Provide the [x, y] coordinate of the cell's center where the given text is located.  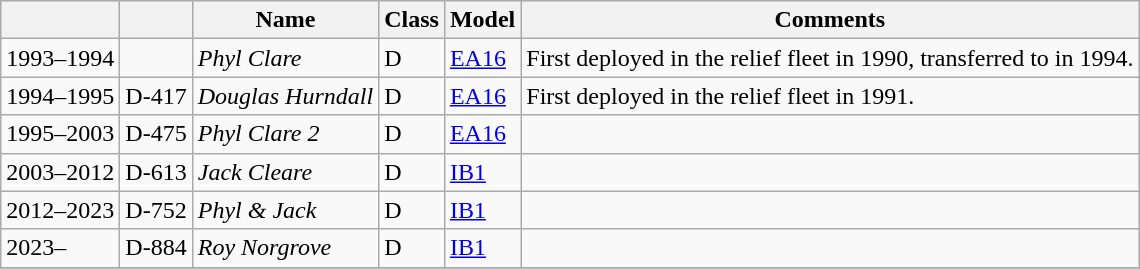
2003–2012 [60, 172]
Phyl Clare 2 [285, 134]
D-613 [156, 172]
1994–1995 [60, 96]
1995–2003 [60, 134]
Comments [830, 20]
2023– [60, 248]
First deployed in the relief fleet in 1991. [830, 96]
D-475 [156, 134]
Model [482, 20]
D-752 [156, 210]
Class [412, 20]
Phyl & Jack [285, 210]
Name [285, 20]
D-884 [156, 248]
Phyl Clare [285, 58]
D-417 [156, 96]
Douglas Hurndall [285, 96]
2012–2023 [60, 210]
Jack Cleare [285, 172]
First deployed in the relief fleet in 1990, transferred to in 1994. [830, 58]
Roy Norgrove [285, 248]
1993–1994 [60, 58]
